Search for the cell housing the specified text and yield its [X, Y] center coordinate. 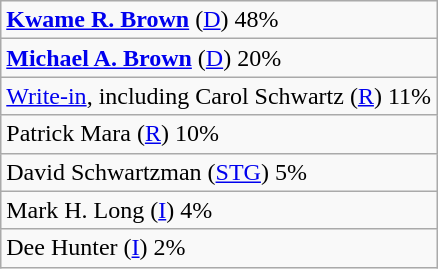
Mark H. Long (I) 4% [219, 210]
Michael A. Brown (D) 20% [219, 58]
David Schwartzman (STG) 5% [219, 172]
Patrick Mara (R) 10% [219, 134]
Kwame R. Brown (D) 48% [219, 20]
Write-in, including Carol Schwartz (R) 11% [219, 96]
Dee Hunter (I) 2% [219, 248]
